From the cell containing the given text, extract its center point as (X, Y) coordinate. 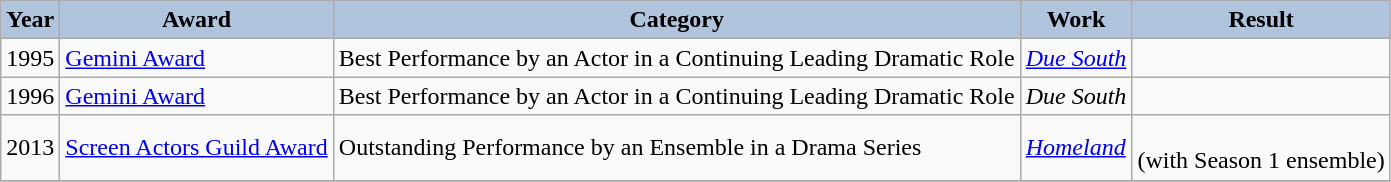
Year (30, 20)
Outstanding Performance by an Ensemble in a Drama Series (676, 148)
Award (196, 20)
2013 (30, 148)
Result (1261, 20)
1995 (30, 58)
Homeland (1076, 148)
Work (1076, 20)
(with Season 1 ensemble) (1261, 148)
Category (676, 20)
1996 (30, 96)
Screen Actors Guild Award (196, 148)
